Extract the (x, y) coordinate from the center of the cell holding the provided text.  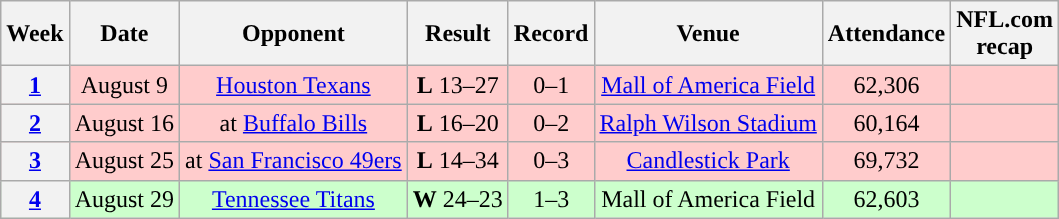
4 (35, 199)
Tennessee Titans (294, 199)
3 (35, 161)
69,732 (886, 161)
0–1 (551, 85)
Record (551, 34)
August 29 (124, 199)
August 16 (124, 123)
Ralph Wilson Stadium (708, 123)
Attendance (886, 34)
1–3 (551, 199)
60,164 (886, 123)
W 24–23 (458, 199)
Opponent (294, 34)
Houston Texans (294, 85)
0–3 (551, 161)
Week (35, 34)
Result (458, 34)
L 13–27 (458, 85)
2 (35, 123)
Date (124, 34)
August 9 (124, 85)
at San Francisco 49ers (294, 161)
NFL.comrecap (1005, 34)
at Buffalo Bills (294, 123)
Candlestick Park (708, 161)
Venue (708, 34)
L 16–20 (458, 123)
1 (35, 85)
L 14–34 (458, 161)
August 25 (124, 161)
0–2 (551, 123)
62,306 (886, 85)
62,603 (886, 199)
